Search for the cell housing the specified text and yield its [x, y] center coordinate. 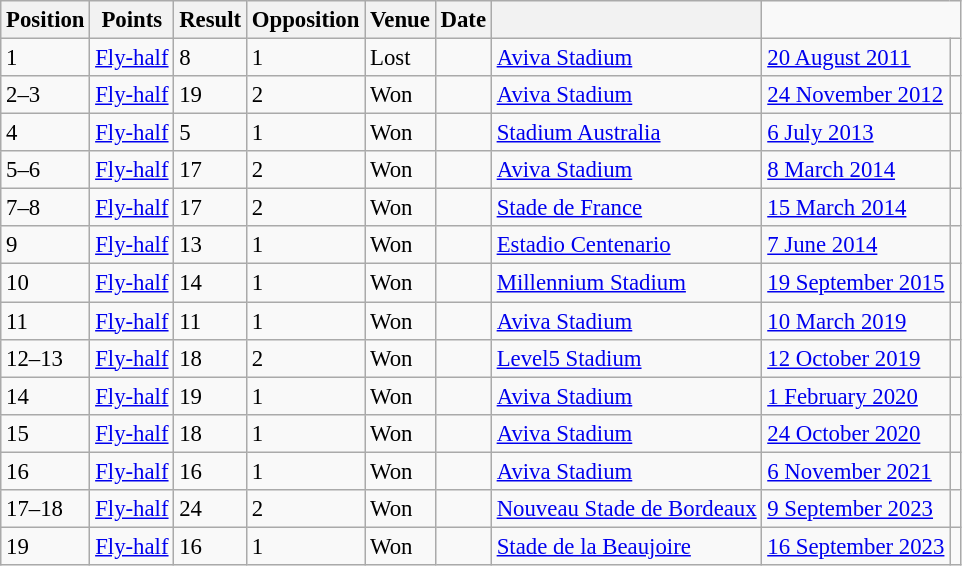
4 [46, 133]
13 [210, 245]
Venue [400, 20]
12–13 [46, 358]
8 March 2014 [856, 170]
Estadio Centenario [626, 245]
20 August 2011 [856, 58]
12 October 2019 [856, 358]
19 September 2015 [856, 283]
7–8 [46, 208]
Level5 Stadium [626, 358]
15 March 2014 [856, 208]
6 July 2013 [856, 133]
Nouveau Stade de Bordeaux [626, 509]
Points [132, 20]
10 [46, 283]
7 June 2014 [856, 245]
16 September 2023 [856, 546]
Result [210, 20]
24 [210, 509]
2–3 [46, 95]
24 October 2020 [856, 433]
Lost [400, 58]
17–18 [46, 509]
10 March 2019 [856, 321]
24 November 2012 [856, 95]
Date [463, 20]
Position [46, 20]
8 [210, 58]
15 [46, 433]
Stadium Australia [626, 133]
Millennium Stadium [626, 283]
5–6 [46, 170]
Stade de France [626, 208]
9 [46, 245]
1 February 2020 [856, 396]
5 [210, 133]
6 November 2021 [856, 471]
Opposition [305, 20]
9 September 2023 [856, 509]
Stade de la Beaujoire [626, 546]
